Find where the given text appears and provide that cell's center as [x, y] coordinate. 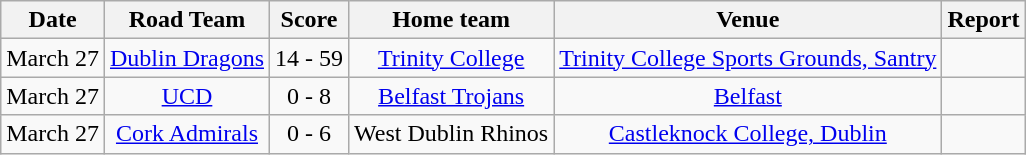
Belfast [748, 96]
Castleknock College, Dublin [748, 134]
Home team [452, 20]
Trinity College Sports Grounds, Santry [748, 58]
Dublin Dragons [186, 58]
West Dublin Rhinos [452, 134]
Trinity College [452, 58]
Date [53, 20]
Belfast Trojans [452, 96]
Report [984, 20]
Cork Admirals [186, 134]
0 - 8 [310, 96]
14 - 59 [310, 58]
Score [310, 20]
Road Team [186, 20]
0 - 6 [310, 134]
UCD [186, 96]
Venue [748, 20]
